Return (x, y) of the center of cell containing provided text 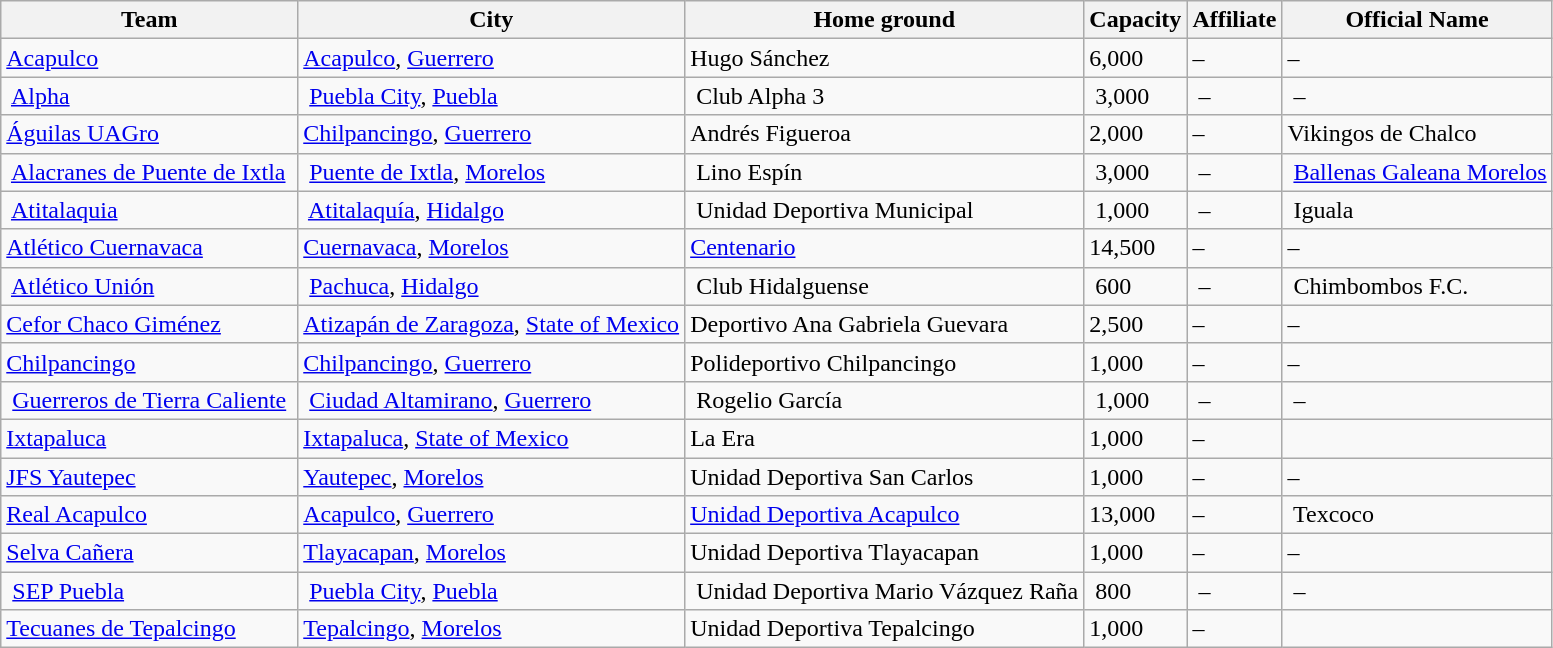
Atizapán de Zaragoza, State of Mexico (492, 324)
Unidad Deportiva Acapulco (884, 515)
Rogelio García (884, 400)
Affiliate (1234, 20)
Hugo Sánchez (884, 58)
Águilas UAGro (150, 134)
Unidad Deportiva Tlayacapan (884, 553)
JFS Yautepec (150, 477)
Club Hidalguense (884, 286)
Lino Espín (884, 172)
800 (1136, 591)
Ixtapaluca, State of Mexico (492, 438)
13,000 (1136, 515)
Team (150, 20)
Iguala (1417, 210)
Unidad Deportiva Mario Vázquez Raña (884, 591)
Unidad Deportiva Tepalcingo (884, 629)
Selva Cañera (150, 553)
Home ground (884, 20)
Acapulco (150, 58)
Deportivo Ana Gabriela Guevara (884, 324)
Unidad Deportiva Municipal (884, 210)
Ballenas Galeana Morelos (1417, 172)
City (492, 20)
Ixtapaluca (150, 438)
Atitalaquía, Hidalgo (492, 210)
Chilpancingo (150, 362)
Tecuanes de Tepalcingo (150, 629)
6,000 (1136, 58)
Pachuca, Hidalgo (492, 286)
Tepalcingo, Morelos (492, 629)
2,000 (1136, 134)
Cuernavaca, Morelos (492, 248)
14,500 (1136, 248)
Atlético Cuernavaca (150, 248)
Club Alpha 3 (884, 96)
Atlético Unión (150, 286)
Official Name (1417, 20)
Yautepec, Morelos (492, 477)
Polideportivo Chilpancingo (884, 362)
Vikingos de Chalco (1417, 134)
Centenario (884, 248)
Puente de Ixtla, Morelos (492, 172)
Unidad Deportiva San Carlos (884, 477)
Capacity (1136, 20)
Texcoco (1417, 515)
Tlayacapan, Morelos (492, 553)
600 (1136, 286)
Alacranes de Puente de Ixtla (150, 172)
La Era (884, 438)
Ciudad Altamirano, Guerrero (492, 400)
Atitalaquia (150, 210)
2,500 (1136, 324)
Real Acapulco (150, 515)
SEP Puebla (150, 591)
Cefor Chaco Giménez (150, 324)
Guerreros de Tierra Caliente (150, 400)
Andrés Figueroa (884, 134)
Alpha (150, 96)
Chimbombos F.C. (1417, 286)
